Scan for the cell matching the given text and deliver its [x, y] coordinate at center. 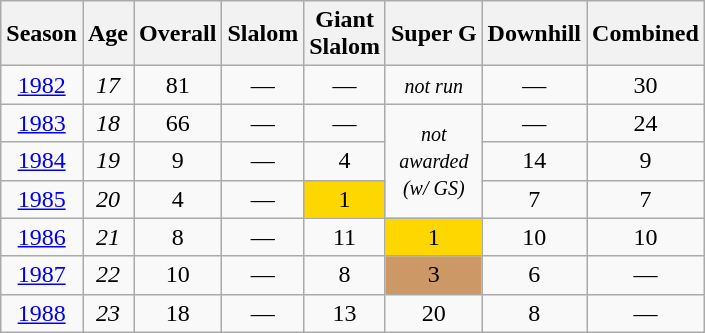
Age [108, 34]
notawarded(w/ GS) [434, 161]
GiantSlalom [345, 34]
3 [434, 275]
19 [108, 161]
17 [108, 85]
1987 [42, 275]
1985 [42, 199]
not run [434, 85]
30 [646, 85]
66 [178, 123]
Slalom [263, 34]
Combined [646, 34]
22 [108, 275]
13 [345, 313]
11 [345, 237]
1983 [42, 123]
Season [42, 34]
1986 [42, 237]
81 [178, 85]
21 [108, 237]
1982 [42, 85]
Overall [178, 34]
1984 [42, 161]
Super G [434, 34]
23 [108, 313]
14 [534, 161]
Downhill [534, 34]
6 [534, 275]
24 [646, 123]
1988 [42, 313]
